Return [x, y] of the center of cell containing provided text 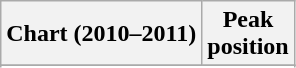
Chart (2010–2011) [102, 34]
Peak position [248, 34]
